For the text-containing cell, return its midpoint in [x, y] coordinate format. 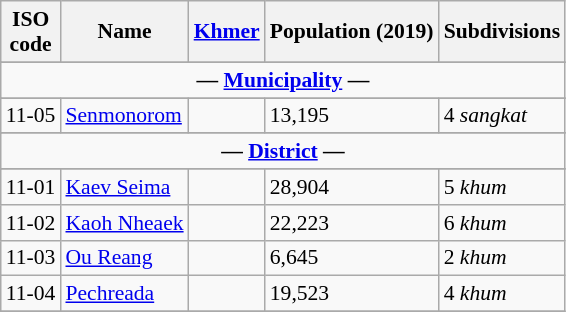
— Municipality — [283, 80]
Senmonorom [124, 116]
19,523 [352, 294]
Khmer [227, 32]
4 khum [502, 294]
11-01 [31, 187]
11-04 [31, 294]
— District — [283, 152]
13,195 [352, 116]
11-03 [31, 258]
Ou Reang [124, 258]
2 khum [502, 258]
Subdivisions [502, 32]
5 khum [502, 187]
Population (2019) [352, 32]
Kaoh Nheaek [124, 223]
22,223 [352, 223]
ISOcode [31, 32]
11-05 [31, 116]
4 sangkat [502, 116]
6 khum [502, 223]
28,904 [352, 187]
Pechreada [124, 294]
Kaev Seima [124, 187]
11-02 [31, 223]
Name [124, 32]
6,645 [352, 258]
